Return the (X, Y) coordinate for the center point of the cell that contains the specified text.  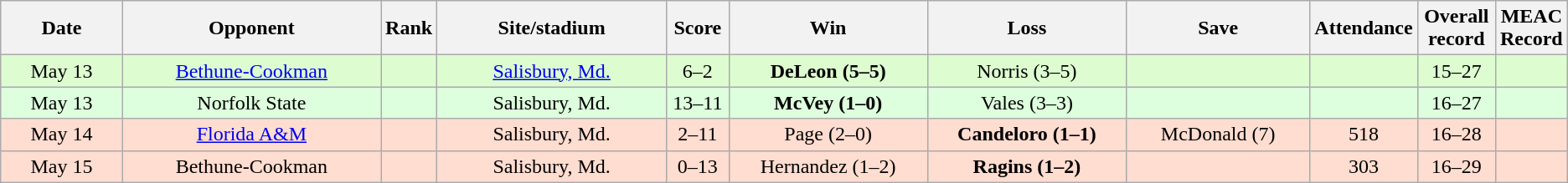
Loss (1027, 28)
16–28 (1456, 135)
McVey (1–0) (828, 103)
0–13 (698, 166)
13–11 (698, 103)
Overall record (1456, 28)
2–11 (698, 135)
6–2 (698, 71)
McDonald (7) (1218, 135)
16–29 (1456, 166)
16–27 (1456, 103)
Win (828, 28)
Save (1218, 28)
Rank (409, 28)
Candeloro (1–1) (1027, 135)
Norfolk State (251, 103)
May 14 (62, 135)
MEAC Record (1531, 28)
Date (62, 28)
Norris (3–5) (1027, 71)
Site/stadium (552, 28)
303 (1364, 166)
Page (2–0) (828, 135)
DeLeon (5–5) (828, 71)
Ragins (1–2) (1027, 166)
518 (1364, 135)
Hernandez (1–2) (828, 166)
15–27 (1456, 71)
Score (698, 28)
Attendance (1364, 28)
Opponent (251, 28)
Vales (3–3) (1027, 103)
May 15 (62, 166)
Florida A&M (251, 135)
